Extract the (X, Y) coordinate from the center of the cell holding the provided text.  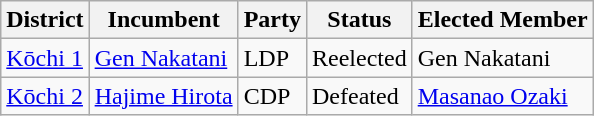
Party (272, 20)
Hajime Hirota (164, 96)
Kōchi 2 (45, 96)
Masanao Ozaki (502, 96)
District (45, 20)
Elected Member (502, 20)
Kōchi 1 (45, 58)
Status (359, 20)
Defeated (359, 96)
LDP (272, 58)
Reelected (359, 58)
CDP (272, 96)
Incumbent (164, 20)
